Find where the given text appears and provide that cell's center as [X, Y] coordinate. 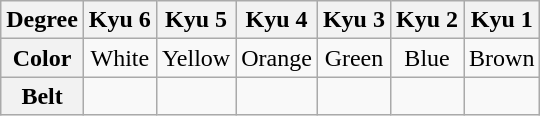
Brown [502, 58]
Kyu 4 [277, 20]
Belt [42, 96]
Kyu 1 [502, 20]
Color [42, 58]
Green [354, 58]
Kyu 5 [196, 20]
Kyu 6 [120, 20]
Kyu 3 [354, 20]
Orange [277, 58]
White [120, 58]
Blue [426, 58]
Degree [42, 20]
Yellow [196, 58]
Kyu 2 [426, 20]
